Detect which cell encompasses the target text, then output its [x, y] center coordinate. 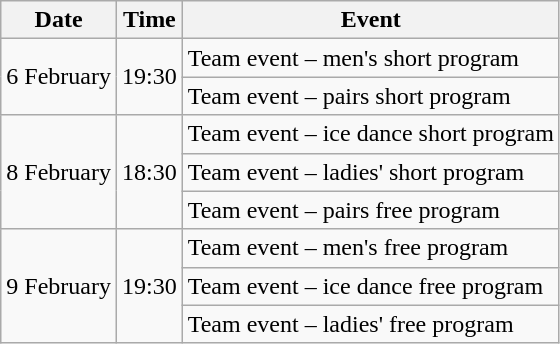
Event [370, 20]
18:30 [149, 172]
6 February [59, 77]
9 February [59, 286]
Team event – ice dance short program [370, 134]
Date [59, 20]
Team event – men's free program [370, 248]
Time [149, 20]
Team event – men's short program [370, 58]
8 February [59, 172]
Team event – ice dance free program [370, 286]
Team event – ladies' short program [370, 172]
Team event – pairs free program [370, 210]
Team event – ladies' free program [370, 324]
Team event – pairs short program [370, 96]
